Detect which cell encompasses the target text, then output its [X, Y] center coordinate. 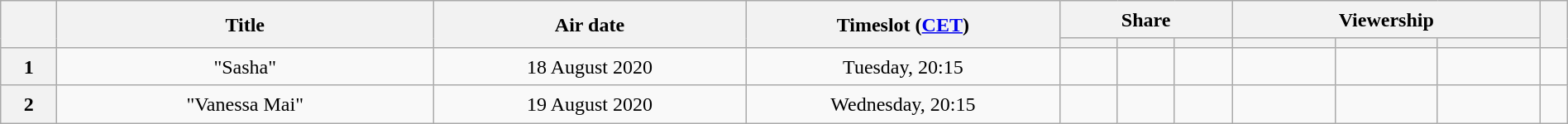
Share [1146, 20]
Viewership [1386, 20]
"Sasha" [245, 66]
Timeslot (CET) [903, 25]
19 August 2020 [590, 104]
Air date [590, 25]
Title [245, 25]
Wednesday, 20:15 [903, 104]
2 [29, 104]
1 [29, 66]
18 August 2020 [590, 66]
Tuesday, 20:15 [903, 66]
"Vanessa Mai" [245, 104]
